Locate the cell with the specified text and output its [x, y] center coordinate. 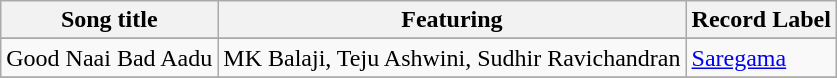
Song title [110, 20]
Record Label [761, 20]
Saregama [761, 58]
MK Balaji, Teju Ashwini, Sudhir Ravichandran [452, 58]
Good Naai Bad Aadu [110, 58]
Featuring [452, 20]
